Locate the cell with the specified text and output its (x, y) center coordinate. 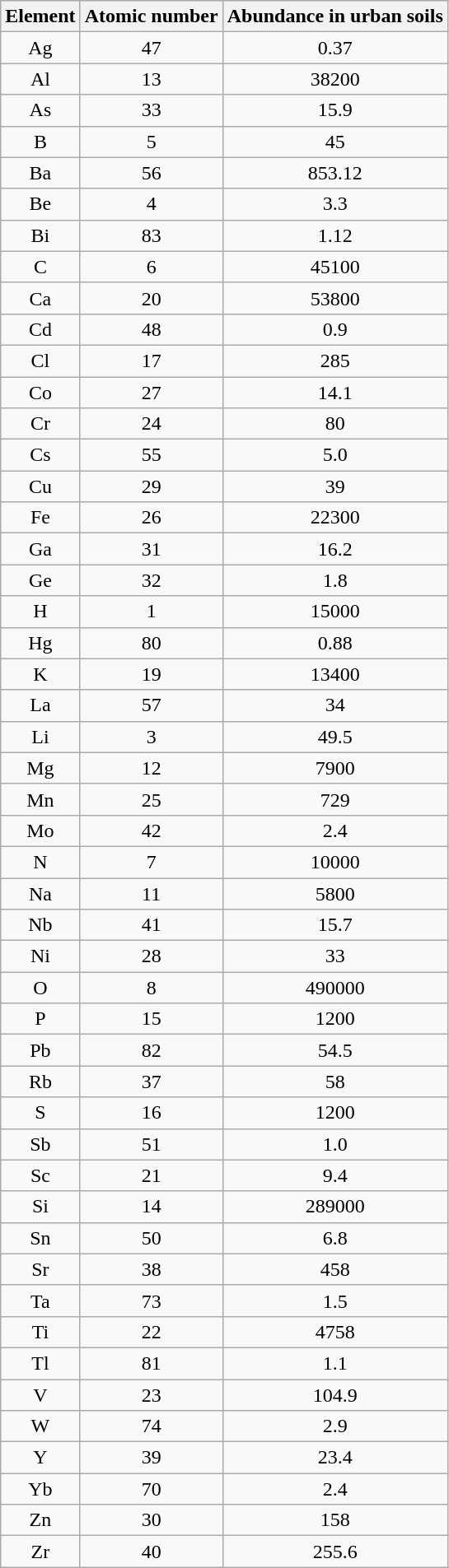
28 (152, 956)
P (40, 1019)
29 (152, 486)
22 (152, 1332)
20 (152, 298)
H (40, 612)
Ta (40, 1300)
Zr (40, 1552)
10000 (334, 862)
3.3 (334, 204)
Mg (40, 768)
22300 (334, 518)
55 (152, 455)
Sb (40, 1144)
51 (152, 1144)
0.88 (334, 643)
Si (40, 1207)
K (40, 674)
Sr (40, 1269)
38 (152, 1269)
21 (152, 1175)
1.12 (334, 235)
Ti (40, 1332)
Sn (40, 1238)
1.8 (334, 580)
B (40, 142)
50 (152, 1238)
74 (152, 1426)
Ni (40, 956)
23.4 (334, 1458)
Yb (40, 1489)
Tl (40, 1363)
285 (334, 361)
Ga (40, 549)
Be (40, 204)
Li (40, 737)
Abundance in urban soils (334, 16)
23 (152, 1395)
Cs (40, 455)
158 (334, 1520)
458 (334, 1269)
1 (152, 612)
Mn (40, 799)
7 (152, 862)
56 (152, 173)
8 (152, 988)
Ag (40, 48)
1.0 (334, 1144)
53800 (334, 298)
4 (152, 204)
14.1 (334, 393)
729 (334, 799)
1.1 (334, 1363)
1.5 (334, 1300)
5.0 (334, 455)
15.7 (334, 925)
83 (152, 235)
26 (152, 518)
49.5 (334, 737)
Fe (40, 518)
25 (152, 799)
15 (152, 1019)
2.9 (334, 1426)
47 (152, 48)
V (40, 1395)
42 (152, 831)
Pb (40, 1050)
45100 (334, 267)
45 (334, 142)
48 (152, 329)
Cd (40, 329)
O (40, 988)
13400 (334, 674)
32 (152, 580)
Bi (40, 235)
27 (152, 393)
5 (152, 142)
19 (152, 674)
5800 (334, 893)
0.37 (334, 48)
14 (152, 1207)
N (40, 862)
7900 (334, 768)
Y (40, 1458)
34 (334, 705)
Co (40, 393)
Mo (40, 831)
15.9 (334, 110)
Zn (40, 1520)
70 (152, 1489)
Atomic number (152, 16)
Na (40, 893)
S (40, 1113)
Element (40, 16)
490000 (334, 988)
9.4 (334, 1175)
Hg (40, 643)
58 (334, 1082)
30 (152, 1520)
W (40, 1426)
41 (152, 925)
3 (152, 737)
Al (40, 79)
C (40, 267)
Ca (40, 298)
73 (152, 1300)
La (40, 705)
Ba (40, 173)
853.12 (334, 173)
Rb (40, 1082)
6 (152, 267)
Cu (40, 486)
16 (152, 1113)
104.9 (334, 1395)
17 (152, 361)
31 (152, 549)
Sc (40, 1175)
Cr (40, 424)
As (40, 110)
40 (152, 1552)
11 (152, 893)
289000 (334, 1207)
15000 (334, 612)
54.5 (334, 1050)
12 (152, 768)
4758 (334, 1332)
Nb (40, 925)
Cl (40, 361)
57 (152, 705)
0.9 (334, 329)
255.6 (334, 1552)
16.2 (334, 549)
37 (152, 1082)
6.8 (334, 1238)
13 (152, 79)
38200 (334, 79)
Ge (40, 580)
81 (152, 1363)
24 (152, 424)
82 (152, 1050)
